Detect which cell encompasses the target text, then output its (x, y) center coordinate. 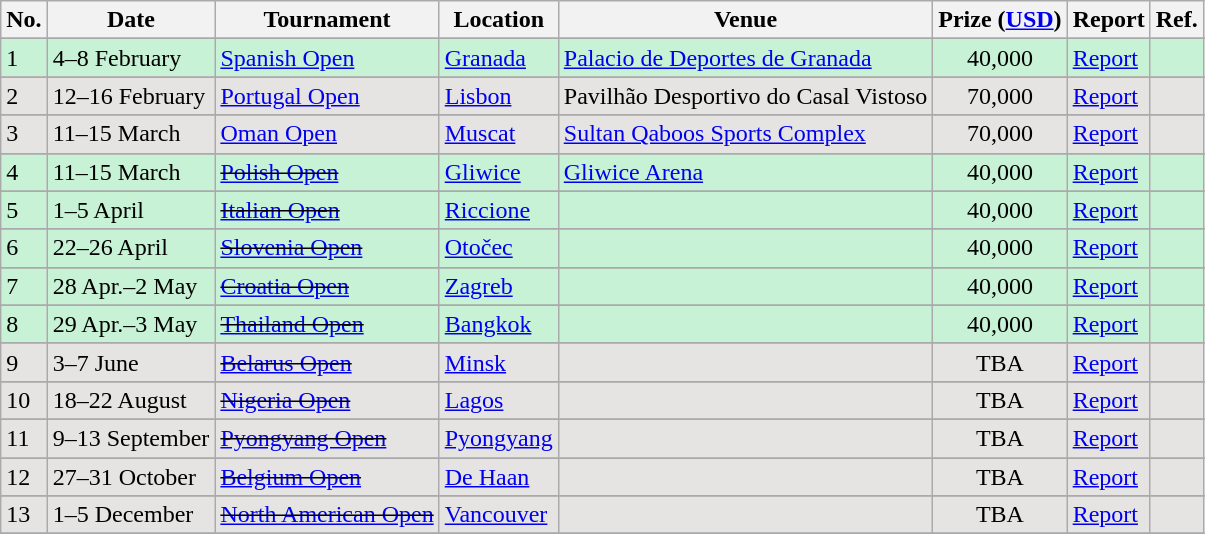
Portugal Open (327, 96)
9–13 September (131, 438)
No. (24, 20)
11 (24, 438)
Spanish Open (327, 58)
4 (24, 172)
Vancouver (498, 515)
Belgium Open (327, 477)
2 (24, 96)
Sultan Qaboos Sports Complex (746, 134)
1–5 December (131, 515)
10 (24, 400)
Italian Open (327, 210)
28 Apr.–2 May (131, 286)
Oman Open (327, 134)
27–31 October (131, 477)
9 (24, 362)
Thailand Open (327, 324)
Lagos (498, 400)
Belarus Open (327, 362)
Otočec (498, 248)
Date (131, 20)
Gliwice (498, 172)
12–16 February (131, 96)
Ref. (1176, 20)
Muscat (498, 134)
18–22 August (131, 400)
8 (24, 324)
7 (24, 286)
3–7 June (131, 362)
Pyongyang (498, 438)
Palacio de Deportes de Granada (746, 58)
Prize (USD) (1000, 20)
Granada (498, 58)
De Haan (498, 477)
Polish Open (327, 172)
Lisbon (498, 96)
6 (24, 248)
13 (24, 515)
22–26 April (131, 248)
Location (498, 20)
Gliwice Arena (746, 172)
Slovenia Open (327, 248)
1 (24, 58)
3 (24, 134)
North American Open (327, 515)
Minsk (498, 362)
Zagreb (498, 286)
Tournament (327, 20)
5 (24, 210)
Nigeria Open (327, 400)
Riccione (498, 210)
Pyongyang Open (327, 438)
Bangkok (498, 324)
Croatia Open (327, 286)
29 Apr.–3 May (131, 324)
4–8 February (131, 58)
1–5 April (131, 210)
12 (24, 477)
Venue (746, 20)
Pavilhão Desportivo do Casal Vistoso (746, 96)
